Extract the (x, y) coordinate from the center of the cell holding the provided text.  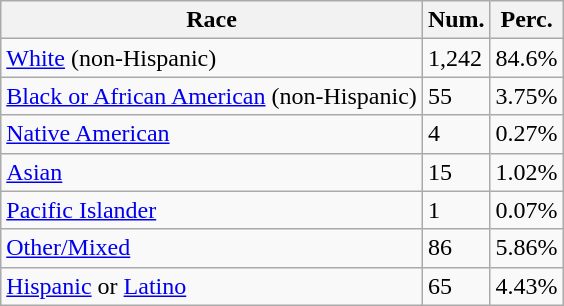
5.86% (526, 248)
Asian (212, 172)
Race (212, 20)
Other/Mixed (212, 248)
65 (456, 286)
Native American (212, 134)
4 (456, 134)
3.75% (526, 96)
Pacific Islander (212, 210)
0.27% (526, 134)
Hispanic or Latino (212, 286)
86 (456, 248)
White (non-Hispanic) (212, 58)
Perc. (526, 20)
Num. (456, 20)
4.43% (526, 286)
1 (456, 210)
84.6% (526, 58)
55 (456, 96)
0.07% (526, 210)
1,242 (456, 58)
15 (456, 172)
1.02% (526, 172)
Black or African American (non-Hispanic) (212, 96)
